Locate the cell with the specified text and output its (X, Y) center coordinate. 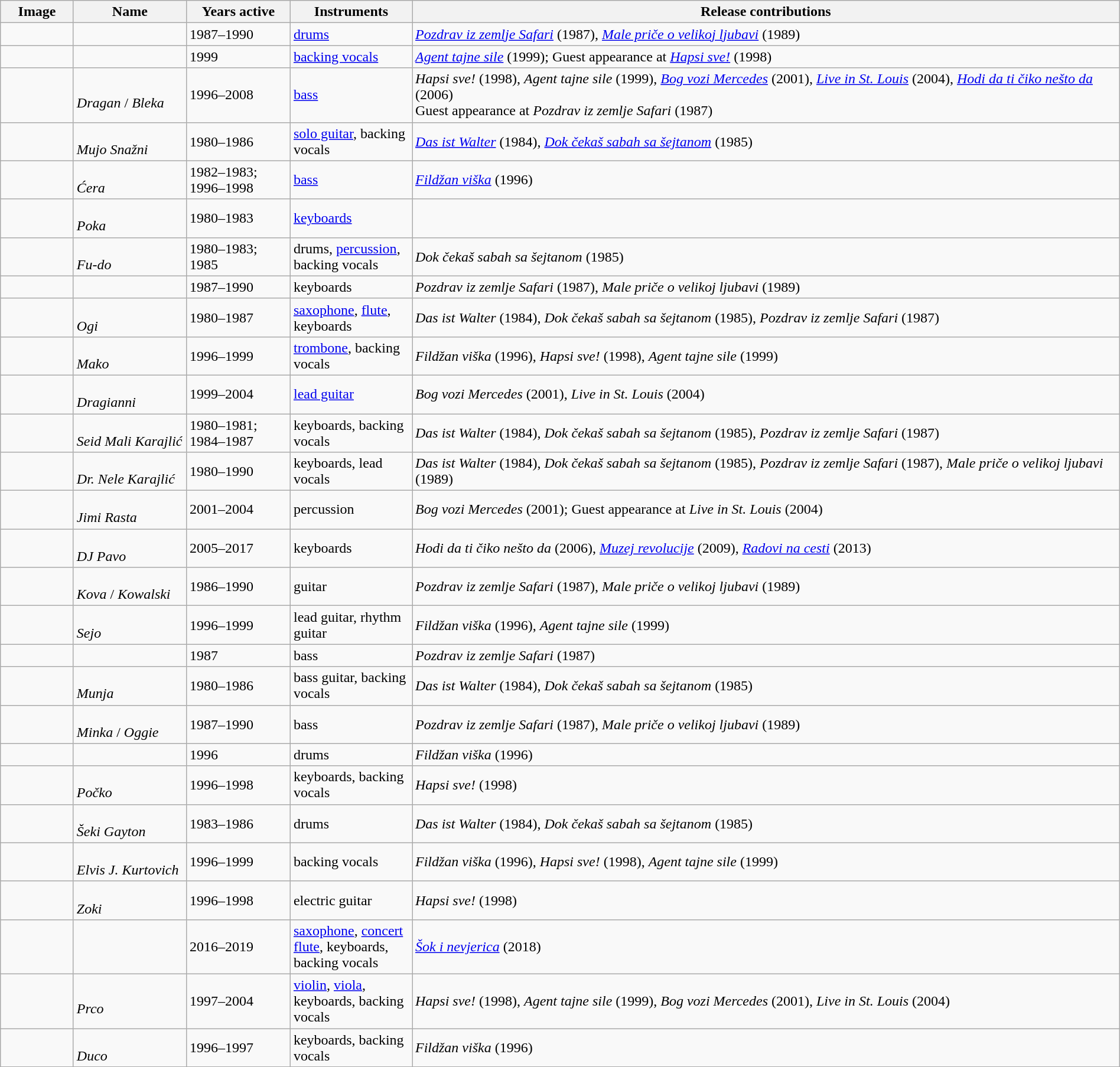
Počko (130, 785)
Seid Mali Karajlić (130, 432)
violin, viola, keyboards, backing vocals (351, 1001)
Hapsi sve! (1998), Agent tajne sile (1999), Bog vozi Mercedes (2001), Live in St. Louis (2004) (766, 1001)
1999 (238, 57)
Dok čekaš sabah sa šejtanom (1985) (766, 256)
1986–1990 (238, 587)
Mako (130, 355)
Poka (130, 218)
Zoki (130, 900)
1980–1981;1984–1987 (238, 432)
2001–2004 (238, 510)
saxophone, flute, keyboards (351, 318)
Munja (130, 686)
Sejo (130, 625)
keyboards, lead vocals (351, 471)
1983–1986 (238, 823)
trombone, backing vocals (351, 355)
Fu-do (130, 256)
Ćera (130, 180)
Bog vozi Mercedes (2001); Guest appearance at Live in St. Louis (2004) (766, 510)
1980–1990 (238, 471)
lead guitar, rhythm guitar (351, 625)
1999–2004 (238, 394)
solo guitar, backing vocals (351, 142)
2016–2019 (238, 947)
Instruments (351, 12)
Duco (130, 1048)
Mujo Snažni (130, 142)
Years active (238, 12)
Kova / Kowalski (130, 587)
1980–1983;1985 (238, 256)
bass guitar, backing vocals (351, 686)
2005–2017 (238, 548)
guitar (351, 587)
Dr. Nele Karajlić (130, 471)
Dragan / Bleka (130, 95)
Agent tajne sile (1999); Guest appearance at Hapsi sve! (1998) (766, 57)
1996–2008 (238, 95)
1987 (238, 655)
Bog vozi Mercedes (2001), Live in St. Louis (2004) (766, 394)
Das ist Walter (1984), Dok čekaš sabah sa šejtanom (1985), Pozdrav iz zemlje Safari (1987), Male priče o velikoj ljubavi (1989) (766, 471)
Name (130, 12)
DJ Pavo (130, 548)
saxophone, concert flute, keyboards, backing vocals (351, 947)
Hodi da ti čiko nešto da (2006), Muzej revolucije (2009), Radovi na cesti (2013) (766, 548)
Release contributions (766, 12)
Jimi Rasta (130, 510)
Šeki Gayton (130, 823)
Minka / Oggie (130, 724)
Prco (130, 1001)
1980–1987 (238, 318)
Fildžan viška (1996), Agent tajne sile (1999) (766, 625)
drums, percussion, backing vocals (351, 256)
Image (37, 12)
1996–1997 (238, 1048)
1982–1983;1996–1998 (238, 180)
Pozdrav iz zemlje Safari (1987) (766, 655)
lead guitar (351, 394)
Ogi (130, 318)
1996 (238, 755)
1980–1983 (238, 218)
Šok i nevjerica (2018) (766, 947)
electric guitar (351, 900)
percussion (351, 510)
Elvis J. Kurtovich (130, 862)
1997–2004 (238, 1001)
Dragianni (130, 394)
